Locate the cell with the specified text and output its (x, y) center coordinate. 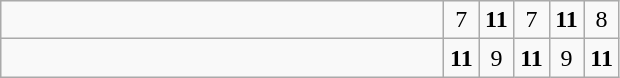
8 (602, 20)
